Provide the (X, Y) coordinate of the cell's center where the given text is located.  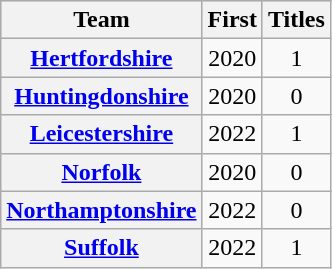
Hertfordshire (102, 58)
Northamptonshire (102, 210)
First (232, 20)
Titles (296, 20)
Suffolk (102, 248)
Norfolk (102, 172)
Huntingdonshire (102, 96)
Leicestershire (102, 134)
Team (102, 20)
